For the text-containing cell, return its midpoint in [X, Y] coordinate format. 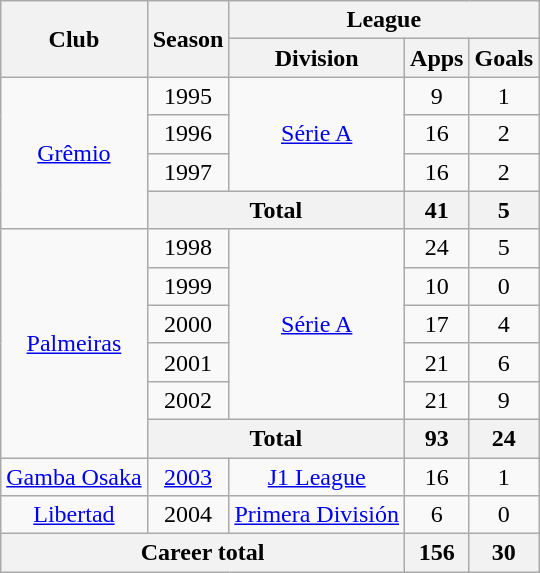
2001 [188, 362]
Primera División [317, 515]
1997 [188, 172]
4 [504, 324]
1999 [188, 286]
1996 [188, 134]
2003 [188, 477]
93 [437, 438]
1998 [188, 248]
Libertad [74, 515]
2002 [188, 400]
Division [317, 58]
Apps [437, 58]
J1 League [317, 477]
2004 [188, 515]
Palmeiras [74, 343]
Gamba Osaka [74, 477]
30 [504, 553]
41 [437, 210]
Club [74, 39]
League [384, 20]
Career total [203, 553]
Grêmio [74, 153]
10 [437, 286]
Season [188, 39]
1995 [188, 96]
2000 [188, 324]
Goals [504, 58]
156 [437, 553]
17 [437, 324]
